Search for the cell housing the specified text and yield its [X, Y] center coordinate. 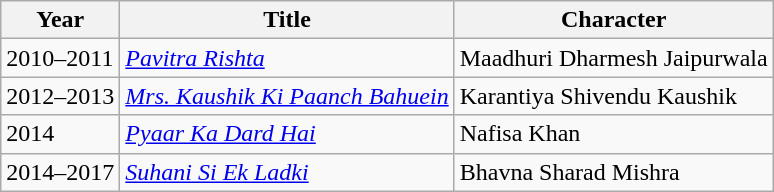
Pyaar Ka Dard Hai [287, 134]
Mrs. Kaushik Ki Paanch Bahuein [287, 96]
Suhani Si Ek Ladki [287, 172]
Maadhuri Dharmesh Jaipurwala [614, 58]
2010–2011 [60, 58]
Karantiya Shivendu Kaushik [614, 96]
Nafisa Khan [614, 134]
Pavitra Rishta [287, 58]
Bhavna Sharad Mishra [614, 172]
2014–2017 [60, 172]
2012–2013 [60, 96]
Title [287, 20]
2014 [60, 134]
Year [60, 20]
Character [614, 20]
